Scan for the cell matching the given text and deliver its (X, Y) coordinate at center. 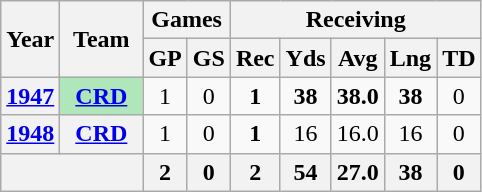
27.0 (358, 172)
Games (186, 20)
Lng (410, 58)
1948 (30, 134)
TD (459, 58)
GS (208, 58)
Rec (255, 58)
GP (165, 58)
Year (30, 39)
Yds (306, 58)
38.0 (358, 96)
16.0 (358, 134)
Receiving (356, 20)
Avg (358, 58)
Team (102, 39)
54 (306, 172)
1947 (30, 96)
